Find where the given text appears and provide that cell's center as (X, Y) coordinate. 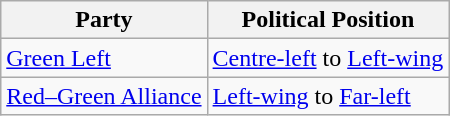
Party (104, 20)
Left-wing to Far-left (328, 96)
Red–Green Alliance (104, 96)
Centre-left to Left-wing (328, 58)
Political Position (328, 20)
Green Left (104, 58)
